Extract the [x, y] coordinate from the center of the cell holding the provided text.  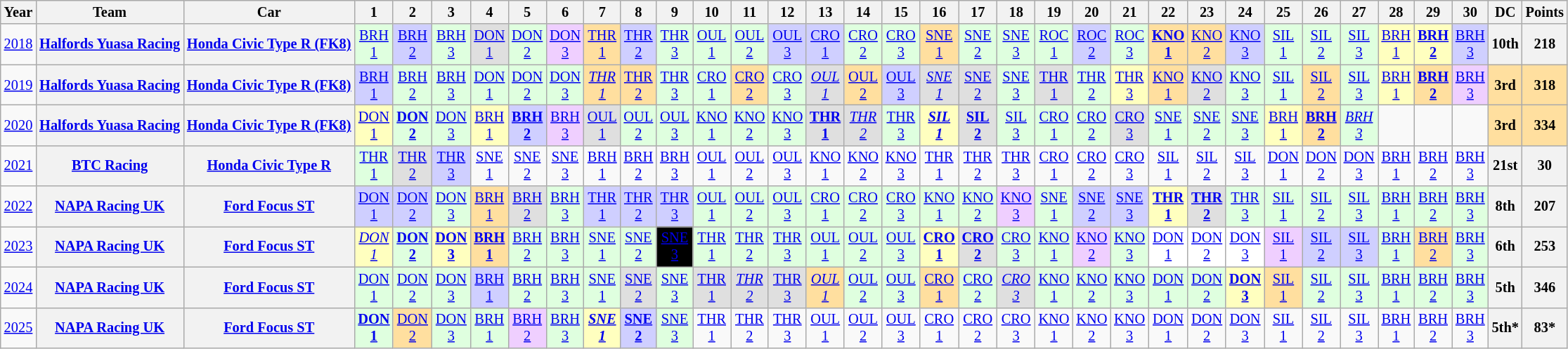
218 [1545, 44]
11 [750, 12]
Car [268, 12]
6 [565, 12]
12 [787, 12]
8th [1505, 206]
Team [110, 12]
2023 [18, 246]
2025 [18, 328]
3 [451, 12]
25 [1283, 12]
14 [863, 12]
5 [527, 12]
10 [712, 12]
BTC Racing [110, 166]
ROC1 [1054, 44]
5th* [1505, 328]
28 [1397, 12]
8 [639, 12]
2019 [18, 85]
Points [1545, 12]
2021 [18, 166]
20 [1091, 12]
ROC3 [1129, 44]
346 [1545, 287]
318 [1545, 85]
253 [1545, 246]
2 [412, 12]
2022 [18, 206]
16 [939, 12]
6th [1505, 246]
22 [1168, 12]
10th [1505, 44]
19 [1054, 12]
DC [1505, 12]
24 [1245, 12]
18 [1016, 12]
1 [374, 12]
5th [1505, 287]
2020 [18, 125]
83* [1545, 328]
9 [675, 12]
26 [1321, 12]
4 [489, 12]
13 [825, 12]
27 [1359, 12]
7 [602, 12]
207 [1545, 206]
334 [1545, 125]
23 [1207, 12]
21st [1505, 166]
21 [1129, 12]
Year [18, 12]
29 [1433, 12]
Honda Civic Type R [268, 166]
2024 [18, 287]
15 [901, 12]
ROC2 [1091, 44]
17 [978, 12]
2018 [18, 44]
